Locate the cell with the specified text and output its [X, Y] center coordinate. 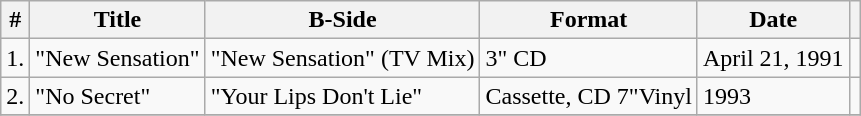
B-Side [342, 20]
"No Secret" [118, 96]
# [16, 20]
Format [588, 20]
3" CD [588, 58]
Date [773, 20]
2. [16, 96]
April 21, 1991 [773, 58]
"New Sensation" (TV Mix) [342, 58]
1993 [773, 96]
"New Sensation" [118, 58]
Title [118, 20]
1. [16, 58]
"Your Lips Don't Lie" [342, 96]
Cassette, CD 7"Vinyl [588, 96]
